Output the (X, Y) coordinate of the center of the cell containing the given text.  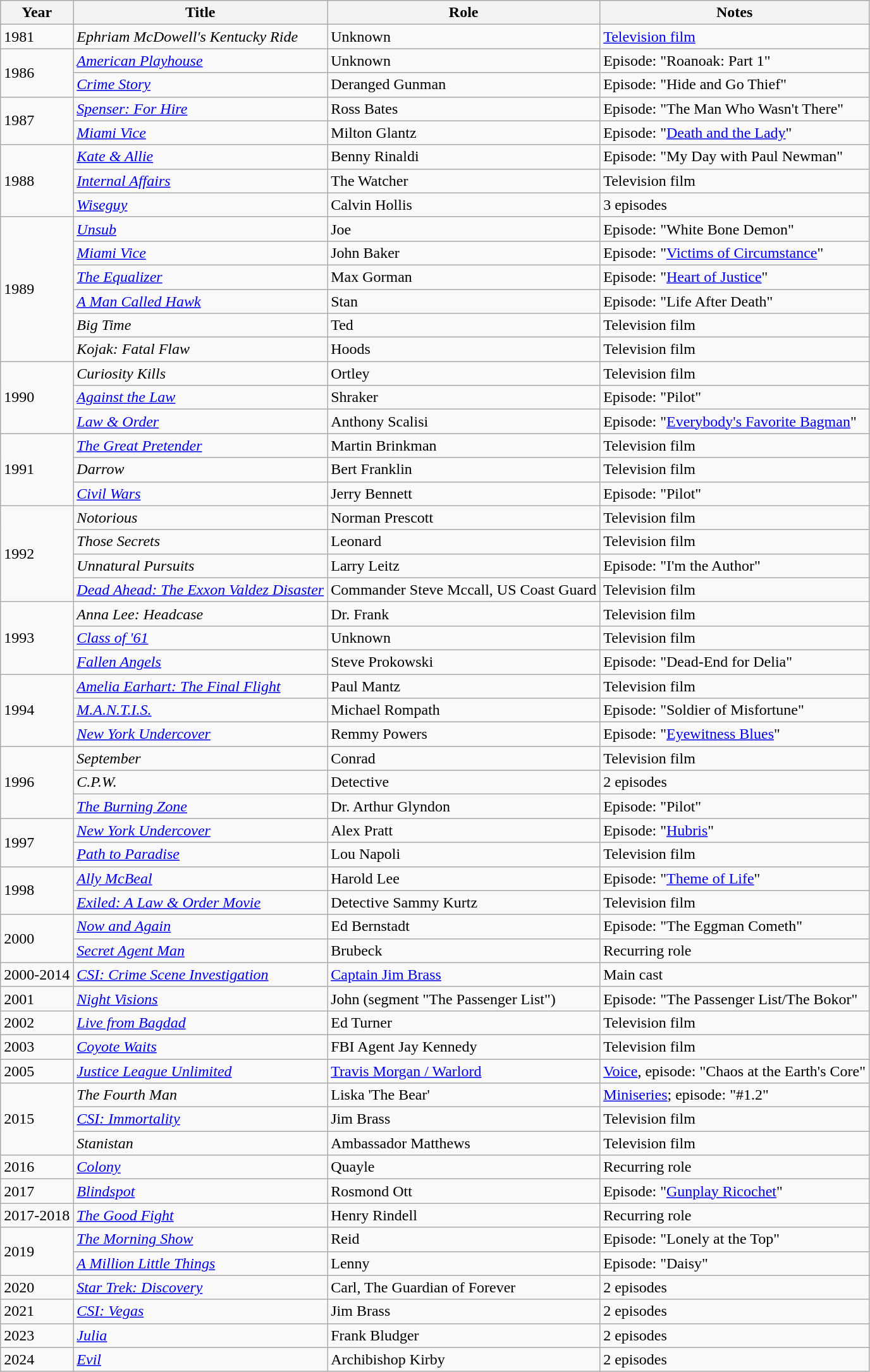
2017 (37, 1191)
1990 (37, 398)
The Watcher (464, 181)
Curiosity Kills (200, 373)
Coyote Waits (200, 1047)
American Playhouse (200, 61)
Episode: "Hubris" (735, 830)
Alex Pratt (464, 830)
1987 (37, 121)
Dead Ahead: The Exxon Valdez Disaster (200, 590)
Leonard (464, 542)
Ed Turner (464, 1023)
John Baker (464, 253)
Unnatural Pursuits (200, 566)
C.P.W. (200, 782)
Episode: "Soldier of Misfortune" (735, 710)
Shraker (464, 398)
Anthony Scalisi (464, 422)
Episode: "I'm the Author" (735, 566)
The Great Pretender (200, 446)
Commander Steve Mccall, US Coast Guard (464, 590)
Jerry Bennett (464, 494)
Ted (464, 325)
Quayle (464, 1167)
Civil Wars (200, 494)
2021 (37, 1311)
Main cast (735, 974)
1997 (37, 842)
A Million Little Things (200, 1263)
Episode: "Death and the Lady" (735, 133)
Milton Glantz (464, 133)
Episode: "The Passenger List/The Bokor" (735, 999)
Miniseries; episode: "#1.2" (735, 1095)
Class of '61 (200, 638)
Captain Jim Brass (464, 974)
Brubeck (464, 950)
Detective (464, 782)
Stan (464, 301)
Norman Prescott (464, 518)
Martin Brinkman (464, 446)
Episode: "Hide and Go Thief" (735, 85)
Anna Lee: Headcase (200, 614)
1989 (37, 289)
Exiled: A Law & Order Movie (200, 902)
FBI Agent Jay Kennedy (464, 1047)
Evil (200, 1359)
Episode: "Theme of Life" (735, 878)
Colony (200, 1167)
1986 (37, 73)
Reid (464, 1239)
Episode: "Heart of Justice" (735, 277)
Star Trek: Discovery (200, 1287)
1992 (37, 554)
The Equalizer (200, 277)
John (segment "The Passenger List") (464, 999)
1991 (37, 470)
Against the Law (200, 398)
Lenny (464, 1263)
Episode: "White Bone Demon" (735, 229)
Spenser: For Hire (200, 109)
2023 (37, 1335)
1993 (37, 638)
Night Visions (200, 999)
Ally McBeal (200, 878)
CSI: Immortality (200, 1119)
Carl, The Guardian of Forever (464, 1287)
Secret Agent Man (200, 950)
Episode: "Life After Death" (735, 301)
Notes (735, 13)
Amelia Earhart: The Final Flight (200, 686)
Voice, episode: "Chaos at the Earth's Core" (735, 1071)
Stanistan (200, 1143)
2020 (37, 1287)
Now and Again (200, 926)
Benny Rinaldi (464, 157)
M.A.N.T.I.S. (200, 710)
Darrow (200, 470)
2003 (37, 1047)
Title (200, 13)
Episode: "The Eggman Cometh" (735, 926)
Remmy Powers (464, 734)
Larry Leitz (464, 566)
1998 (37, 890)
Episode: "Eyewitness Blues" (735, 734)
Justice League Unlimited (200, 1071)
Bert Franklin (464, 470)
Crime Story (200, 85)
Episode: "Lonely at the Top" (735, 1239)
Conrad (464, 758)
Episode: "My Day with Paul Newman" (735, 157)
Year (37, 13)
Lou Napoli (464, 854)
Notorious (200, 518)
2019 (37, 1251)
Those Secrets (200, 542)
Steve Prokowski (464, 662)
3 episodes (735, 205)
2000-2014 (37, 974)
Rosmond Ott (464, 1191)
Kojak: Fatal Flaw (200, 349)
The Morning Show (200, 1239)
Ambassador Matthews (464, 1143)
Big Time (200, 325)
Fallen Angels (200, 662)
2016 (37, 1167)
Path to Paradise (200, 854)
Michael Rompath (464, 710)
Paul Mantz (464, 686)
Detective Sammy Kurtz (464, 902)
2002 (37, 1023)
Joe (464, 229)
Archibishop Kirby (464, 1359)
2017-2018 (37, 1215)
Episode: "Roanoak: Part 1" (735, 61)
Episode: "Daisy" (735, 1263)
The Burning Zone (200, 806)
Henry Rindell (464, 1215)
Harold Lee (464, 878)
CSI: Crime Scene Investigation (200, 974)
Julia (200, 1335)
Wiseguy (200, 205)
Blindspot (200, 1191)
Episode: "Dead-End for Delia" (735, 662)
Frank Bludger (464, 1335)
1988 (37, 181)
Ephriam McDowell's Kentucky Ride (200, 37)
1996 (37, 782)
Hoods (464, 349)
Law & Order (200, 422)
Ed Bernstadt (464, 926)
The Fourth Man (200, 1095)
1981 (37, 37)
Episode: "Victims of Circumstance" (735, 253)
September (200, 758)
Dr. Arthur Glyndon (464, 806)
2015 (37, 1119)
The Good Fight (200, 1215)
Calvin Hollis (464, 205)
Dr. Frank (464, 614)
Live from Bagdad (200, 1023)
Unsub (200, 229)
Kate & Allie (200, 157)
Episode: "Gunplay Ricochet" (735, 1191)
A Man Called Hawk (200, 301)
Episode: "Everybody's Favorite Bagman" (735, 422)
Travis Morgan / Warlord (464, 1071)
CSI: Vegas (200, 1311)
1994 (37, 710)
Ortley (464, 373)
Deranged Gunman (464, 85)
Episode: "The Man Who Wasn't There" (735, 109)
Internal Affairs (200, 181)
Liska 'The Bear' (464, 1095)
2005 (37, 1071)
2000 (37, 938)
Role (464, 13)
Max Gorman (464, 277)
2024 (37, 1359)
Ross Bates (464, 109)
2001 (37, 999)
